For the text-containing cell, return its midpoint in [X, Y] coordinate format. 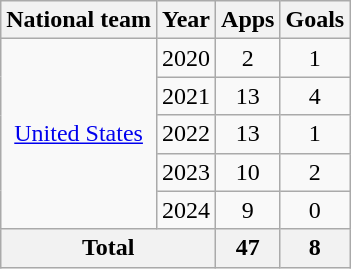
2023 [186, 172]
Apps [248, 20]
National team [79, 20]
Total [108, 248]
2024 [186, 210]
47 [248, 248]
Goals [315, 20]
Year [186, 20]
2022 [186, 134]
4 [315, 96]
8 [315, 248]
0 [315, 210]
United States [79, 134]
2021 [186, 96]
2020 [186, 58]
9 [248, 210]
10 [248, 172]
